Find where the given text appears and provide that cell's center as [x, y] coordinate. 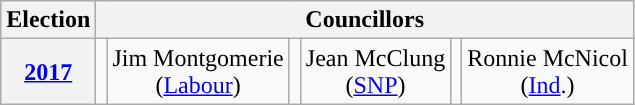
Jean McClung(SNP) [375, 72]
Ronnie McNicol(Ind.) [548, 72]
2017 [48, 72]
Election [48, 20]
Councillors [365, 20]
Jim Montgomerie(Labour) [198, 72]
